Return [x, y] of the center of cell containing provided text 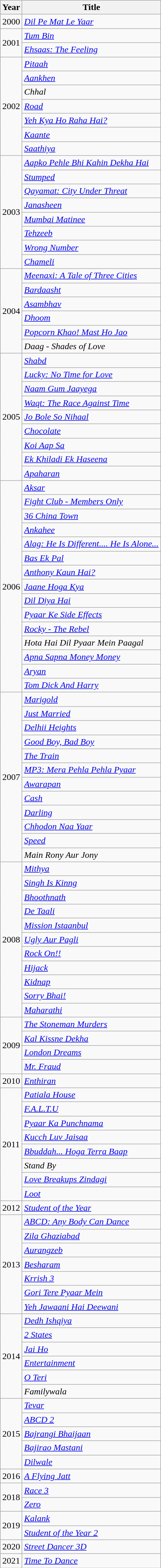
Tom Dick And Harry [91, 685]
Time To Dance [91, 1561]
Zila Ghaziabad [91, 1236]
Naam Gum Jaayega [91, 388]
Qayamat: City Under Threat [91, 191]
Patiala House [91, 1095]
Pyaar Ka Punchnama [91, 1123]
Dedh Ishqiya [91, 1321]
Familywala [91, 1391]
Bas Ek Pal [91, 558]
Hota Hai Dil Pyaar Mein Paagal [91, 643]
Student of the Year [91, 1208]
Kal Kissne Dekha [91, 1038]
2002 [11, 106]
Alag: He Is Different.... He Is Alone... [91, 544]
Ugly Aur Pagli [91, 939]
Asambhav [91, 304]
De Taali [91, 911]
2021 [11, 1561]
2011 [11, 1144]
Maharathi [91, 1010]
Pyaar Ke Side Effects [91, 614]
ABCD 2 [91, 1420]
Love Breakups Zindagi [91, 1180]
Mission Istaanbul [91, 925]
Darling [91, 812]
Road [91, 106]
Dhoom [91, 318]
2014 [11, 1356]
Wrong Number [91, 247]
Entertainment [91, 1363]
Waqt: The Race Against Time [91, 403]
Aankhen [91, 78]
Besharam [91, 1264]
London Dreams [91, 1052]
Jaane Hoga Kya [91, 586]
Mithya [91, 869]
Shabd [91, 360]
Lucky: No Time for Love [91, 374]
2008 [11, 939]
Aapko Pehle Bhi Kahin Dekha Hai [91, 163]
Cash [91, 798]
2012 [11, 1208]
Anthony Kaun Hai? [91, 572]
Loot [91, 1194]
Stumped [91, 177]
Enthiran [91, 1081]
Meenaxi: A Tale of Three Cities [91, 276]
Gori Tere Pyaar Mein [91, 1292]
Speed [91, 840]
2009 [11, 1045]
Stand By [91, 1165]
Bhoothnath [91, 897]
Janasheen [91, 205]
2005 [11, 417]
2016 [11, 1476]
Dilwale [91, 1462]
2018 [11, 1497]
Street Dancer 3D [91, 1547]
Bbuddah... Hoga Terra Baap [91, 1151]
Aksar [91, 488]
Zero [91, 1504]
Dil Pe Mat Le Yaar [91, 22]
Title [91, 7]
Student of the Year 2 [91, 1533]
The Stoneman Murders [91, 1024]
Daag - Shades of Love [91, 346]
Hijack [91, 968]
2006 [11, 586]
Awarapan [91, 784]
Marigold [91, 699]
Kidnap [91, 982]
Ankahee [91, 530]
Tehzeeb [91, 233]
2015 [11, 1434]
Saathiya [91, 148]
Rock On!! [91, 954]
Apna Sapna Money Money [91, 657]
Year [11, 7]
Race 3 [91, 1490]
MP3: Mera Pehla Pehla Pyaar [91, 770]
Kucch Luv Jaisaa [91, 1137]
2000 [11, 22]
Mumbai Matinee [91, 219]
2001 [11, 43]
2003 [11, 212]
Dil Diya Hai [91, 600]
2019 [11, 1525]
Yeh Kya Ho Raha Hai? [91, 120]
Chameli [91, 262]
Jai Ho [91, 1349]
Just Married [91, 714]
Jo Bole So Nihaal [91, 417]
2 States [91, 1335]
Bardaasht [91, 290]
Sorry Bhai! [91, 996]
Tevar [91, 1405]
Tum Bin [91, 36]
Singh Is Kinng [91, 883]
Popcorn Khao! Mast Ho Jao [91, 332]
The Train [91, 756]
36 China Town [91, 516]
ABCD: Any Body Can Dance [91, 1222]
Ek Khiladi Ek Haseena [91, 459]
2020 [11, 1547]
Pitaah [91, 64]
Chhodon Naa Yaar [91, 826]
Main Rony Aur Jony [91, 854]
Apaharan [91, 473]
Kalank [91, 1518]
2004 [11, 311]
Kaante [91, 134]
2007 [11, 777]
2010 [11, 1081]
Fight Club - Members Only [91, 502]
Rocky - The Rebel [91, 629]
F.A.L.T.U [91, 1109]
Aurangzeb [91, 1250]
Chocolate [91, 431]
A Flying Jatt [91, 1476]
2013 [11, 1264]
Good Boy, Bad Boy [91, 742]
Ehsaas: The Feeling [91, 50]
O Teri [91, 1377]
Bajirao Mastani [91, 1448]
Delhii Heights [91, 728]
Krrish 3 [91, 1278]
Yeh Jawaani Hai Deewani [91, 1306]
Koi Aap Sa [91, 445]
Chhal [91, 92]
Aryan [91, 671]
Bajrangi Bhaijaan [91, 1434]
Mr. Fraud [91, 1066]
